Identify which cell holds the provided text, then report its [X, Y] central coordinate. 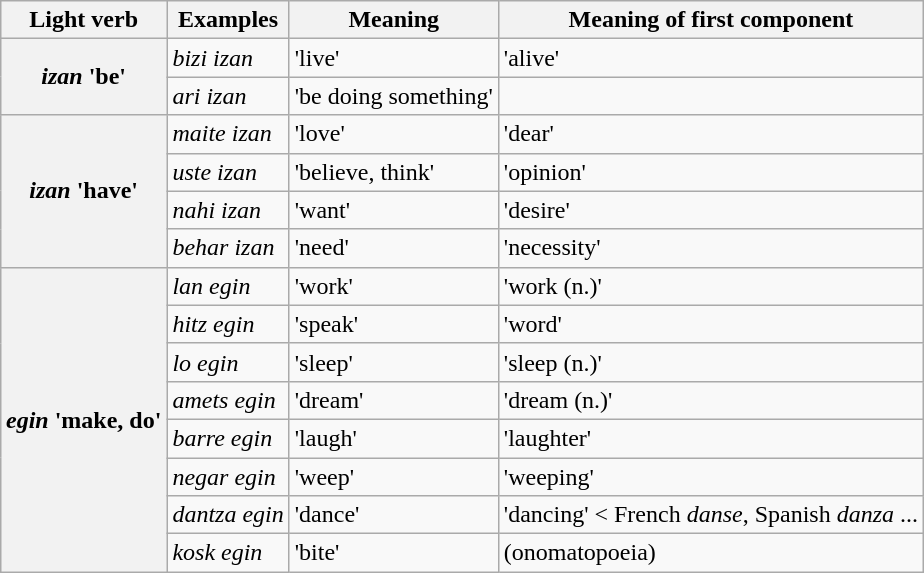
maite izan [228, 134]
Light verb [83, 20]
'sleep (n.)' [710, 362]
Meaning of first component [710, 20]
'need' [394, 248]
amets egin [228, 400]
'weeping' [710, 477]
'bite' [394, 553]
'weep' [394, 477]
'love' [394, 134]
(onomatopoeia) [710, 553]
'speak' [394, 324]
'want' [394, 210]
nahi izan [228, 210]
'dance' [394, 515]
ari izan [228, 96]
kosk egin [228, 553]
'necessity' [710, 248]
'laugh' [394, 438]
'work' [394, 286]
Meaning [394, 20]
'opinion' [710, 172]
'sleep' [394, 362]
'word' [710, 324]
'be doing something' [394, 96]
'alive' [710, 58]
bizi izan [228, 58]
'dear' [710, 134]
'desire' [710, 210]
lo egin [228, 362]
lan egin [228, 286]
dantza egin [228, 515]
barre egin [228, 438]
egin 'make, do' [83, 419]
Examples [228, 20]
negar egin [228, 477]
'believe, think' [394, 172]
'live' [394, 58]
izan 'have' [83, 191]
hitz egin [228, 324]
'dream' [394, 400]
izan 'be' [83, 77]
'work (n.)' [710, 286]
'laughter' [710, 438]
'dancing' < French danse, Spanish danza ... [710, 515]
uste izan [228, 172]
'dream (n.)' [710, 400]
behar izan [228, 248]
